Find where the given text appears and provide that cell's center as (X, Y) coordinate. 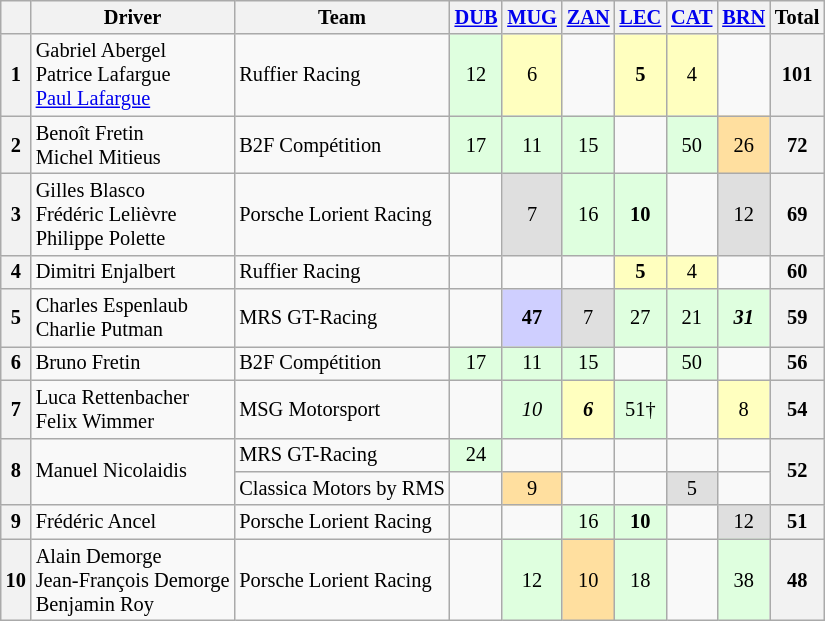
2 (16, 145)
59 (797, 318)
Gabriel Abergel Patrice Lafargue Paul Lafargue (133, 75)
51† (641, 409)
54 (797, 409)
Total (797, 17)
Gilles Blasco Frédéric Lelièvre Philippe Polette (133, 214)
ZAN (588, 17)
Benoît Fretin Michel Mitieus (133, 145)
Alain Demorge Jean-François Demorge Benjamin Roy (133, 580)
18 (641, 580)
51 (797, 522)
DUB (476, 17)
48 (797, 580)
MSG Motorsport (342, 409)
47 (532, 318)
Charles Espenlaub Charlie Putman (133, 318)
52 (797, 472)
60 (797, 272)
CAT (692, 17)
1 (16, 75)
72 (797, 145)
24 (476, 455)
27 (641, 318)
101 (797, 75)
Frédéric Ancel (133, 522)
LEC (641, 17)
69 (797, 214)
Luca Rettenbacher Felix Wimmer (133, 409)
Driver (133, 17)
BRN (744, 17)
Dimitri Enjalbert (133, 272)
Classica Motors by RMS (342, 488)
38 (744, 580)
31 (744, 318)
Bruno Fretin (133, 363)
26 (744, 145)
Team (342, 17)
56 (797, 363)
21 (692, 318)
3 (16, 214)
Manuel Nicolaidis (133, 472)
MUG (532, 17)
